Detect which cell encompasses the target text, then output its (x, y) center coordinate. 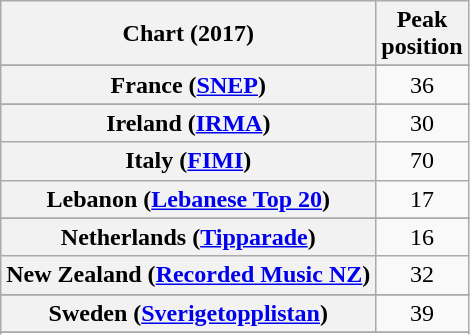
Peak position (422, 34)
32 (422, 275)
16 (422, 237)
Netherlands (Tipparade) (188, 237)
39 (422, 313)
Italy (FIMI) (188, 161)
Sweden (Sverigetopplistan) (188, 313)
Chart (2017) (188, 34)
France (SNEP) (188, 85)
Ireland (IRMA) (188, 123)
New Zealand (Recorded Music NZ) (188, 275)
36 (422, 85)
Lebanon (Lebanese Top 20) (188, 199)
30 (422, 123)
70 (422, 161)
17 (422, 199)
